From the cell containing the given text, extract its center point as (X, Y) coordinate. 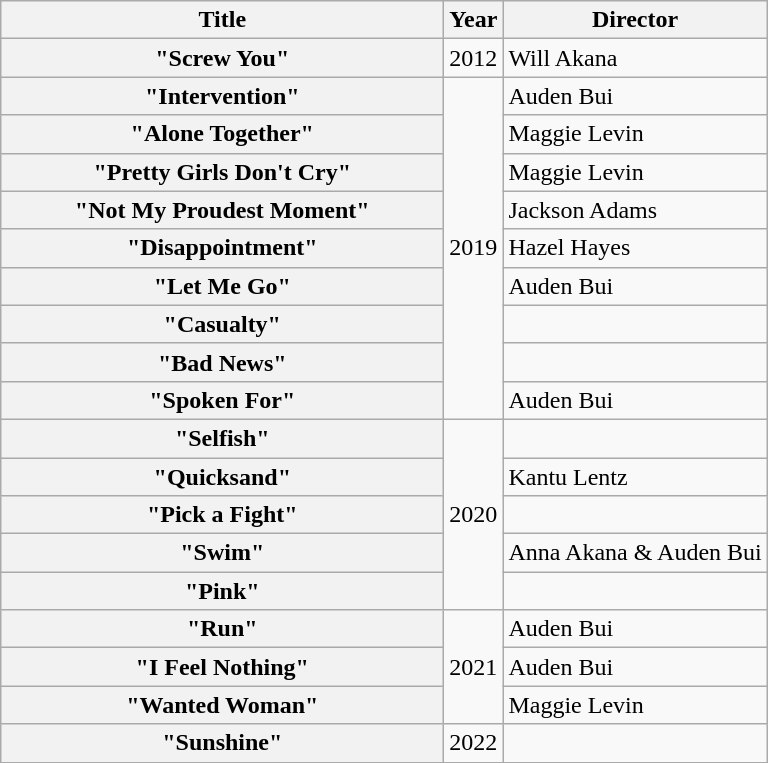
Hazel Hayes (635, 248)
"Spoken For" (222, 400)
2021 (474, 667)
"I Feel Nothing" (222, 667)
"Not My Proudest Moment" (222, 210)
Title (222, 20)
2012 (474, 58)
"Disappointment" (222, 248)
"Casualty" (222, 324)
Kantu Lentz (635, 477)
Year (474, 20)
Jackson Adams (635, 210)
Director (635, 20)
"Selfish" (222, 438)
2019 (474, 248)
Anna Akana & Auden Bui (635, 553)
"Pink" (222, 591)
"Wanted Woman" (222, 705)
2022 (474, 743)
"Sunshine" (222, 743)
"Quicksand" (222, 477)
"Bad News" (222, 362)
"Screw You" (222, 58)
"Swim" (222, 553)
"Run" (222, 629)
Will Akana (635, 58)
"Intervention" (222, 96)
"Let Me Go" (222, 286)
"Pick a Fight" (222, 515)
"Pretty Girls Don't Cry" (222, 172)
2020 (474, 514)
"Alone Together" (222, 134)
